For the text-containing cell, return its midpoint in [X, Y] coordinate format. 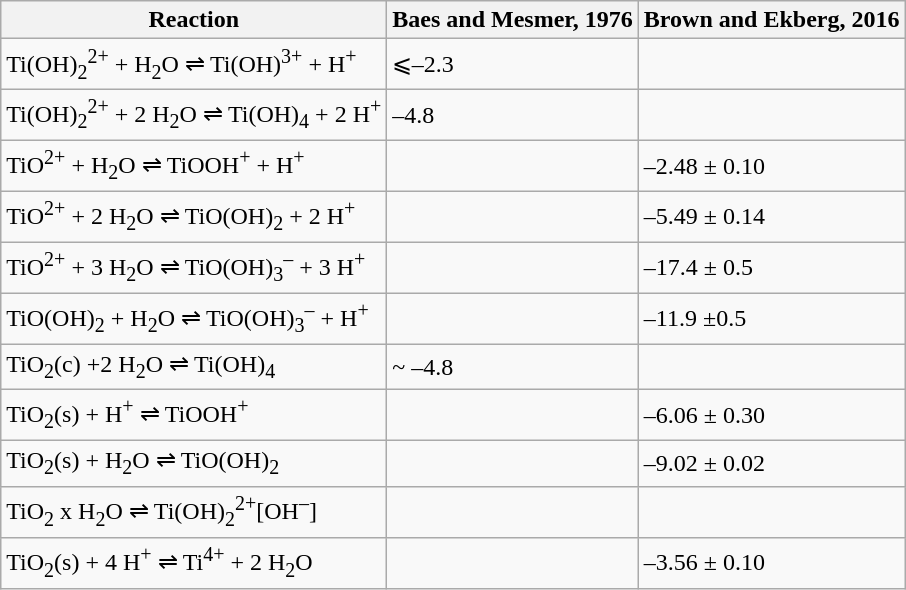
–11.9 ±0.5 [772, 318]
Brown and Ekberg, 2016 [772, 20]
TiO(OH)2 + H2O ⇌ TiO(OH)3– + H+ [194, 318]
TiO2(s) + 4 H+ ⇌ Ti4+ + 2 H2O [194, 562]
TiO2 x H2O ⇌ Ti(OH)22+[OH–] [194, 512]
Ti(OH)22+ + H2O ⇌ Ti(OH)3+ + H+ [194, 64]
TiO2(s) + H2O ⇌ TiO(OH)2 [194, 464]
TiO2+ + H2O ⇌ TiOOH+ + H+ [194, 166]
TiO2(c) +2 H2O ⇌ Ti(OH)4 [194, 367]
Reaction [194, 20]
–4.8 [513, 116]
–3.56 ± 0.10 [772, 562]
Baes and Mesmer, 1976 [513, 20]
⩽–2.3 [513, 64]
TiO2+ + 3 H2O ⇌ TiO(OH)3– + 3 H+ [194, 268]
–2.48 ± 0.10 [772, 166]
–17.4 ± 0.5 [772, 268]
–9.02 ± 0.02 [772, 464]
Ti(OH)22+ + 2 H2O ⇌ Ti(OH)4 + 2 H+ [194, 116]
–6.06 ± 0.30 [772, 416]
TiO2+ + 2 H2O ⇌ TiO(OH)2 + 2 H+ [194, 216]
–5.49 ± 0.14 [772, 216]
TiO2(s) + H+ ⇌ TiOOH+ [194, 416]
~ –4.8 [513, 367]
